Extract the (x, y) coordinate from the center of the cell holding the provided text.  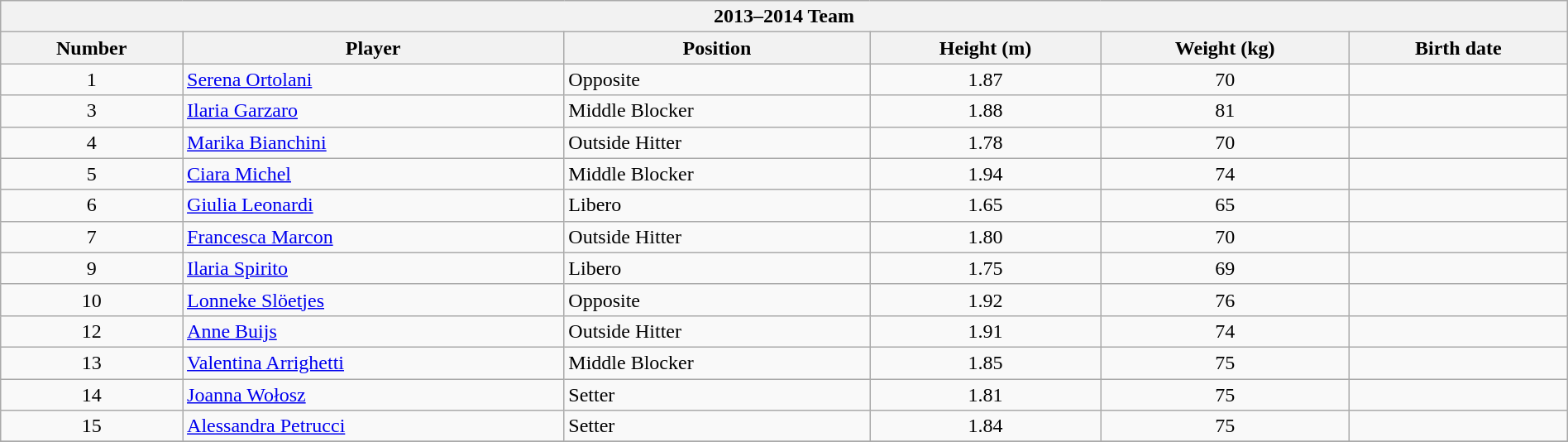
Anne Buijs (374, 331)
Alessandra Petrucci (374, 426)
13 (92, 363)
Serena Ortolani (374, 79)
14 (92, 395)
10 (92, 300)
12 (92, 331)
1.94 (986, 174)
1.81 (986, 395)
69 (1225, 268)
2013–2014 Team (784, 17)
1.88 (986, 111)
1 (92, 79)
1.92 (986, 300)
7 (92, 237)
4 (92, 142)
65 (1225, 205)
3 (92, 111)
Position (717, 48)
1.85 (986, 363)
Ilaria Spirito (374, 268)
1.75 (986, 268)
Birth date (1458, 48)
9 (92, 268)
1.65 (986, 205)
Giulia Leonardi (374, 205)
1.84 (986, 426)
Weight (kg) (1225, 48)
Francesca Marcon (374, 237)
Ciara Michel (374, 174)
76 (1225, 300)
1.80 (986, 237)
Player (374, 48)
Marika Bianchini (374, 142)
Height (m) (986, 48)
1.87 (986, 79)
Lonneke Slöetjes (374, 300)
81 (1225, 111)
Ilaria Garzaro (374, 111)
1.78 (986, 142)
6 (92, 205)
15 (92, 426)
Valentina Arrighetti (374, 363)
1.91 (986, 331)
Joanna Wołosz (374, 395)
Number (92, 48)
5 (92, 174)
